Locate the cell with the specified text and output its [X, Y] center coordinate. 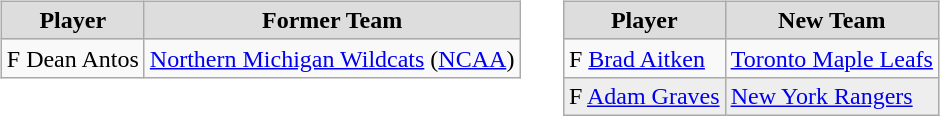
New Team [832, 20]
F Brad Aitken [644, 58]
F Adam Graves [644, 96]
Former Team [332, 20]
F Dean Antos [72, 58]
Northern Michigan Wildcats (NCAA) [332, 58]
New York Rangers [832, 96]
Toronto Maple Leafs [832, 58]
